Determine the (X, Y) coordinate at the center of the cell enclosing the given text.  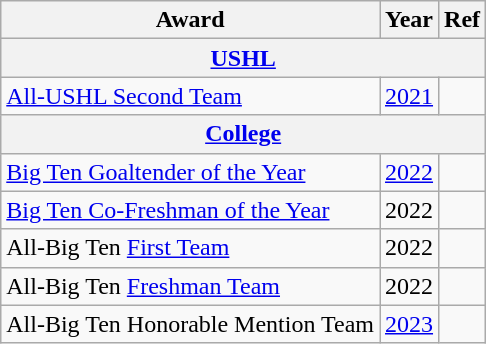
All-Big Ten First Team (190, 248)
All-Big Ten Freshman Team (190, 286)
All-Big Ten Honorable Mention Team (190, 324)
Big Ten Goaltender of the Year (190, 172)
Year (410, 20)
All-USHL Second Team (190, 96)
2021 (410, 96)
College (244, 134)
USHL (244, 58)
Award (190, 20)
2023 (410, 324)
Ref (462, 20)
Big Ten Co-Freshman of the Year (190, 210)
